Detect which cell encompasses the target text, then output its (x, y) center coordinate. 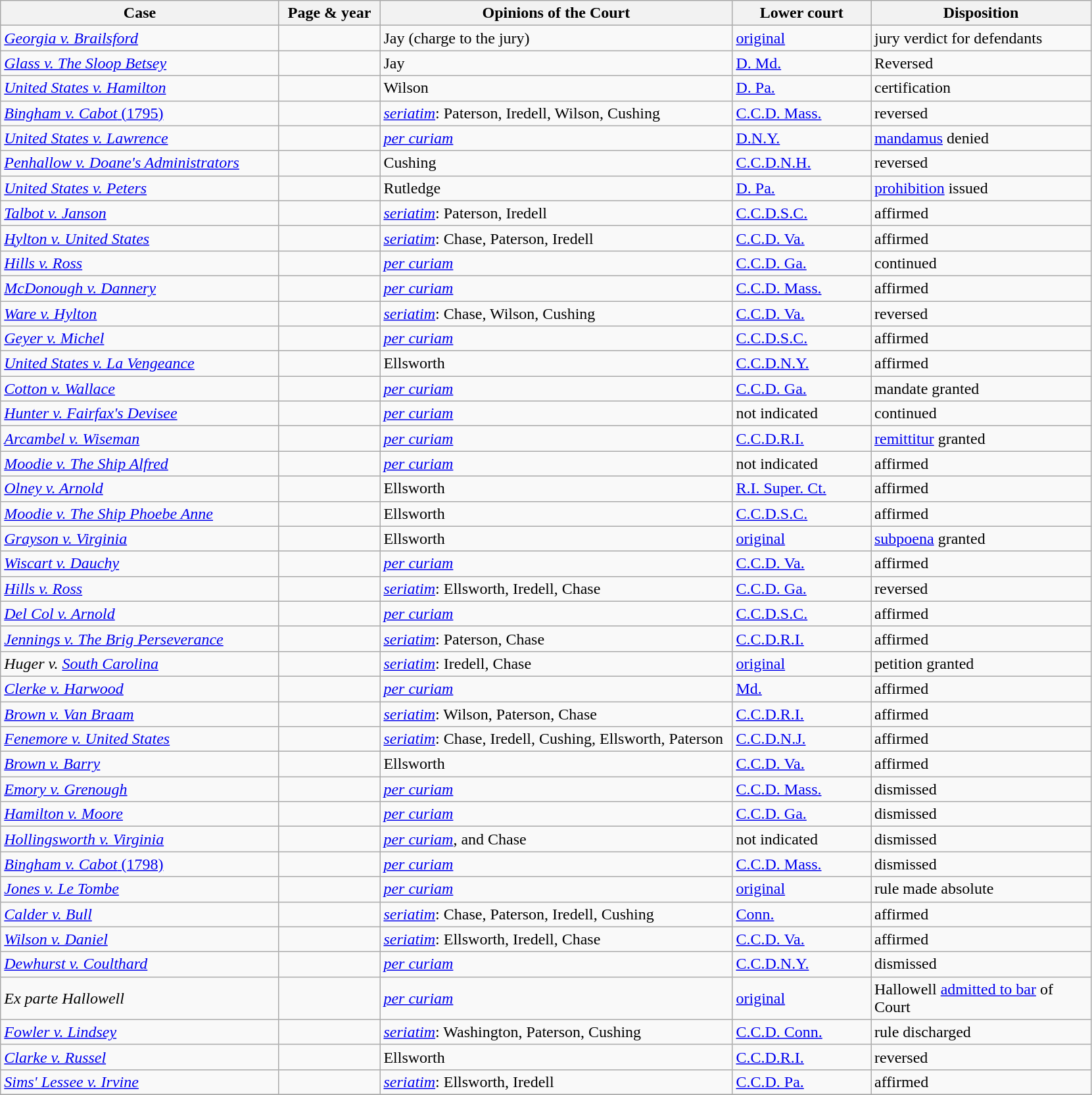
Jay (556, 63)
United States v. La Vengeance (140, 364)
Grayson v. Virginia (140, 539)
McDonough v. Dannery (140, 288)
Jay (charge to the jury) (556, 38)
Disposition (981, 13)
Fowler v. Lindsey (140, 1032)
Moodie v. The Ship Phoebe Anne (140, 514)
C.C.D.N.H. (802, 163)
Del Col v. Arnold (140, 614)
Bingham v. Cabot (1798) (140, 864)
rule discharged (981, 1032)
Cotton v. Wallace (140, 389)
jury verdict for defendants (981, 38)
Hollingsworth v. Virginia (140, 839)
Glass v. The Sloop Betsey (140, 63)
mandate granted (981, 389)
C.C.D.N.J. (802, 739)
prohibition issued (981, 188)
Olney v. Arnold (140, 489)
Opinions of the Court (556, 13)
Md. (802, 689)
Fenemore v. United States (140, 739)
United States v. Lawrence (140, 138)
Calder v. Bull (140, 914)
Reversed (981, 63)
Geyer v. Michel (140, 339)
seriatim: Chase, Iredell, Cushing, Ellsworth, Paterson (556, 739)
Case (140, 13)
Hamilton v. Moore (140, 814)
remittitur granted (981, 439)
seriatim: Ellsworth, Iredell (556, 1082)
seriatim: Paterson, Iredell (556, 213)
seriatim: Chase, Paterson, Iredell, Cushing (556, 914)
Ex parte Hallowell (140, 998)
seriatim: Chase, Wilson, Cushing (556, 314)
seriatim: Paterson, Chase (556, 639)
Moodie v. The Ship Alfred (140, 464)
petition granted (981, 664)
Dewhurst v. Coulthard (140, 964)
certification (981, 88)
Brown v. Barry (140, 764)
R.I. Super. Ct. (802, 489)
Cushing (556, 163)
Hunter v. Fairfax's Devisee (140, 414)
Wilson v. Daniel (140, 939)
subpoena granted (981, 539)
per curiam, and Chase (556, 839)
C.C.D. Pa. (802, 1082)
Conn. (802, 914)
Ware v. Hylton (140, 314)
Emory v. Grenough (140, 789)
Jones v. Le Tombe (140, 889)
D.N.Y. (802, 138)
Jennings v. The Brig Perseverance (140, 639)
Lower court (802, 13)
Talbot v. Janson (140, 213)
C.C.D. Conn. (802, 1032)
Huger v. South Carolina (140, 664)
Brown v. Van Braam (140, 714)
United States v. Peters (140, 188)
seriatim: Chase, Paterson, Iredell (556, 238)
Clerke v. Harwood (140, 689)
United States v. Hamilton (140, 88)
D. Md. (802, 63)
Hylton v. United States (140, 238)
Arcambel v. Wiseman (140, 439)
Hallowell admitted to bar of Court (981, 998)
seriatim: Washington, Paterson, Cushing (556, 1032)
seriatim: Paterson, Iredell, Wilson, Cushing (556, 113)
Sims' Lessee v. Irvine (140, 1082)
Wilson (556, 88)
rule made absolute (981, 889)
seriatim: Wilson, Paterson, Chase (556, 714)
seriatim: Iredell, Chase (556, 664)
mandamus denied (981, 138)
Rutledge (556, 188)
Bingham v. Cabot (1795) (140, 113)
Penhallow v. Doane's Administrators (140, 163)
Clarke v. Russel (140, 1057)
Page & year (329, 13)
Wiscart v. Dauchy (140, 564)
Georgia v. Brailsford (140, 38)
